Scan for the cell matching the given text and deliver its [X, Y] coordinate at center. 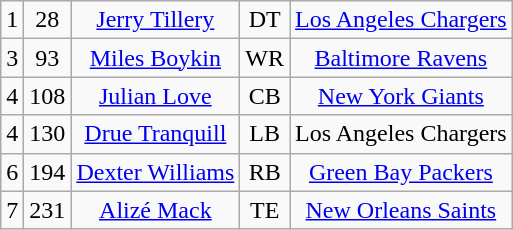
1 [12, 20]
3 [12, 58]
Baltimore Ravens [402, 58]
Drue Tranquill [156, 134]
Green Bay Packers [402, 172]
New York Giants [402, 96]
6 [12, 172]
CB [265, 96]
108 [48, 96]
93 [48, 58]
Miles Boykin [156, 58]
Jerry Tillery [156, 20]
Dexter Williams [156, 172]
231 [48, 210]
WR [265, 58]
Julian Love [156, 96]
LB [265, 134]
New Orleans Saints [402, 210]
28 [48, 20]
130 [48, 134]
DT [265, 20]
194 [48, 172]
Alizé Mack [156, 210]
RB [265, 172]
7 [12, 210]
TE [265, 210]
